Scan for the cell matching the given text and deliver its (X, Y) coordinate at center. 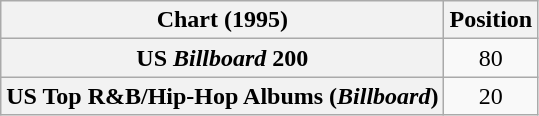
Position (491, 20)
Chart (1995) (222, 20)
US Top R&B/Hip-Hop Albums (Billboard) (222, 96)
US Billboard 200 (222, 58)
20 (491, 96)
80 (491, 58)
